Capture the cell that displays the provided text and extract its (x, y) central coordinate. 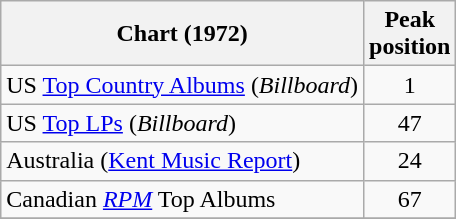
Australia (Kent Music Report) (182, 161)
1 (410, 85)
67 (410, 199)
Chart (1972) (182, 34)
Peakposition (410, 34)
47 (410, 123)
24 (410, 161)
US Top LPs (Billboard) (182, 123)
Canadian RPM Top Albums (182, 199)
US Top Country Albums (Billboard) (182, 85)
